Search for the cell housing the specified text and yield its (X, Y) center coordinate. 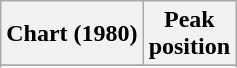
Peakposition (189, 34)
Chart (1980) (72, 34)
